From the cell containing the given text, extract its center point as (X, Y) coordinate. 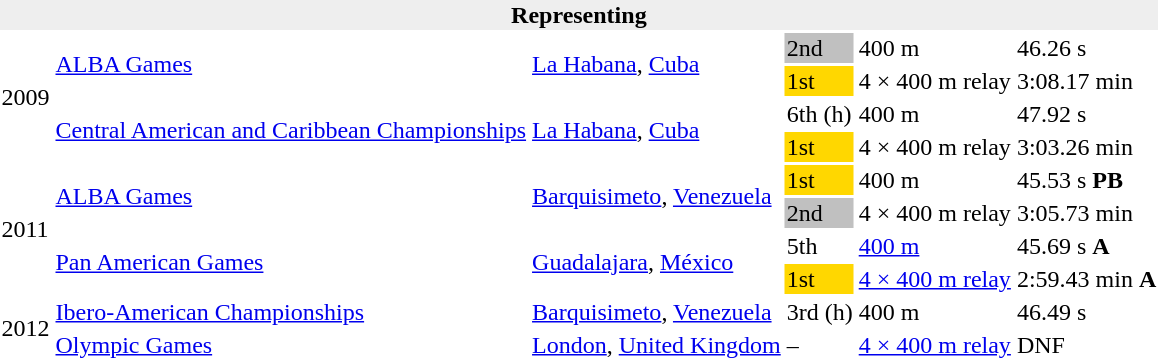
2009 (26, 98)
45.53 s PB (1086, 180)
Pan American Games (291, 262)
5th (820, 246)
Guadalajara, México (657, 262)
46.26 s (1086, 48)
Representing (579, 15)
3:08.17 min (1086, 81)
2011 (26, 230)
3rd (h) (820, 312)
6th (h) (820, 114)
47.92 s (1086, 114)
45.69 s A (1086, 246)
2:59.43 min A (1086, 279)
Central American and Caribbean Championships (291, 130)
3:05.73 min (1086, 213)
46.49 s (1086, 312)
3:03.26 min (1086, 147)
Ibero-American Championships (291, 312)
